Detect which cell encompasses the target text, then output its (x, y) center coordinate. 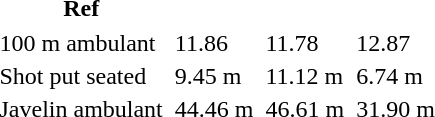
9.45 m (214, 76)
11.78 (305, 43)
11.12 m (305, 76)
11.86 (214, 43)
